Locate the cell with the specified text and output its [x, y] center coordinate. 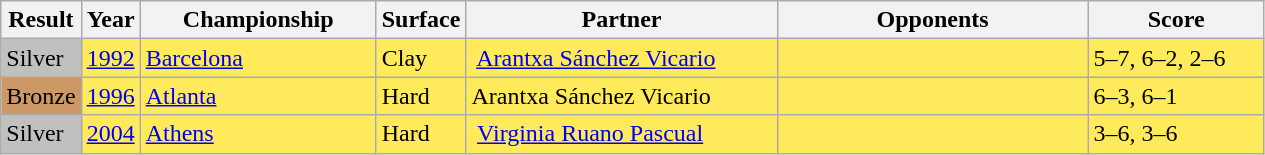
Year [110, 20]
Athens [258, 134]
Opponents [932, 20]
2004 [110, 134]
Championship [258, 20]
Barcelona [258, 58]
Atlanta [258, 96]
1992 [110, 58]
Virginia Ruano Pascual [622, 134]
6–3, 6–1 [1176, 96]
Surface [421, 20]
Partner [622, 20]
3–6, 3–6 [1176, 134]
5–7, 6–2, 2–6 [1176, 58]
Result [41, 20]
Clay [421, 58]
1996 [110, 96]
Score [1176, 20]
Bronze [41, 96]
